Detect which cell encompasses the target text, then output its (x, y) center coordinate. 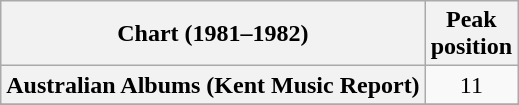
Peakposition (471, 34)
Chart (1981–1982) (213, 34)
11 (471, 85)
Australian Albums (Kent Music Report) (213, 85)
